Identify which cell holds the provided text, then report its (x, y) central coordinate. 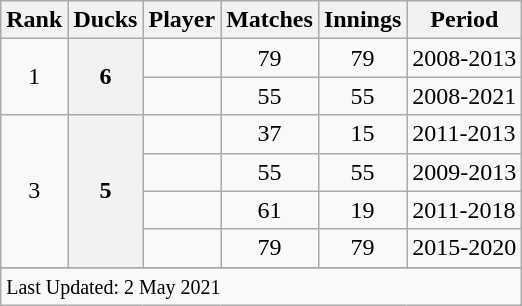
19 (362, 210)
61 (270, 210)
Period (464, 20)
2011-2018 (464, 210)
15 (362, 134)
Innings (362, 20)
2008-2013 (464, 58)
2011-2013 (464, 134)
6 (106, 77)
Rank (34, 20)
2008-2021 (464, 96)
1 (34, 77)
37 (270, 134)
5 (106, 191)
Last Updated: 2 May 2021 (262, 286)
3 (34, 191)
Matches (270, 20)
2015-2020 (464, 248)
Player (182, 20)
2009-2013 (464, 172)
Ducks (106, 20)
